For the text-containing cell, return its midpoint in [x, y] coordinate format. 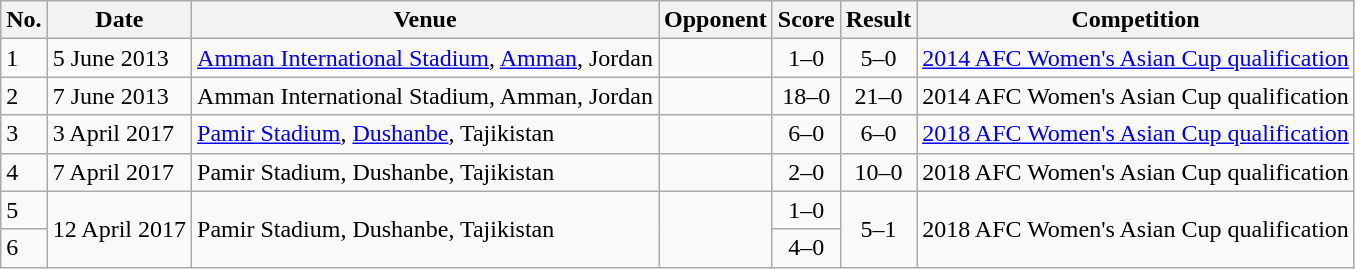
6 [24, 248]
Competition [1136, 20]
2 [24, 96]
7 April 2017 [119, 172]
3 [24, 134]
1 [24, 58]
12 April 2017 [119, 229]
5–0 [878, 58]
4–0 [806, 248]
21–0 [878, 96]
7 June 2013 [119, 96]
3 April 2017 [119, 134]
18–0 [806, 96]
Score [806, 20]
Result [878, 20]
10–0 [878, 172]
4 [24, 172]
5 June 2013 [119, 58]
5 [24, 210]
Opponent [716, 20]
No. [24, 20]
2–0 [806, 172]
Date [119, 20]
Venue [426, 20]
5–1 [878, 229]
